Search for the cell housing the specified text and yield its [x, y] center coordinate. 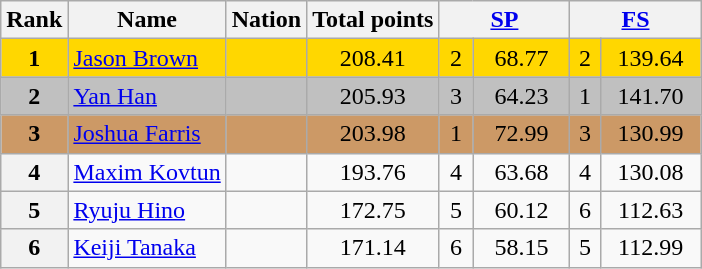
171.14 [373, 248]
Name [147, 20]
Ryuju Hino [147, 210]
208.41 [373, 58]
172.75 [373, 210]
203.98 [373, 134]
Nation [266, 20]
Maxim Kovtun [147, 172]
112.99 [650, 248]
60.12 [522, 210]
Rank [34, 20]
64.23 [522, 96]
63.68 [522, 172]
72.99 [522, 134]
68.77 [522, 58]
130.08 [650, 172]
Yan Han [147, 96]
139.64 [650, 58]
Jason Brown [147, 58]
58.15 [522, 248]
Joshua Farris [147, 134]
FS [636, 20]
193.76 [373, 172]
205.93 [373, 96]
141.70 [650, 96]
Keiji Tanaka [147, 248]
130.99 [650, 134]
SP [504, 20]
Total points [373, 20]
112.63 [650, 210]
